Search for the cell housing the specified text and yield its (x, y) center coordinate. 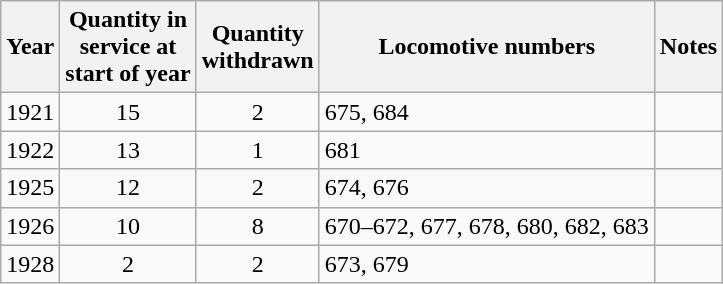
13 (128, 150)
Quantity inservice atstart of year (128, 47)
681 (486, 150)
8 (258, 226)
1922 (30, 150)
Notes (688, 47)
673, 679 (486, 264)
1 (258, 150)
1921 (30, 112)
Quantitywithdrawn (258, 47)
675, 684 (486, 112)
12 (128, 188)
Locomotive numbers (486, 47)
10 (128, 226)
15 (128, 112)
Year (30, 47)
674, 676 (486, 188)
1925 (30, 188)
670–672, 677, 678, 680, 682, 683 (486, 226)
1926 (30, 226)
1928 (30, 264)
